Search for the cell housing the specified text and yield its (x, y) center coordinate. 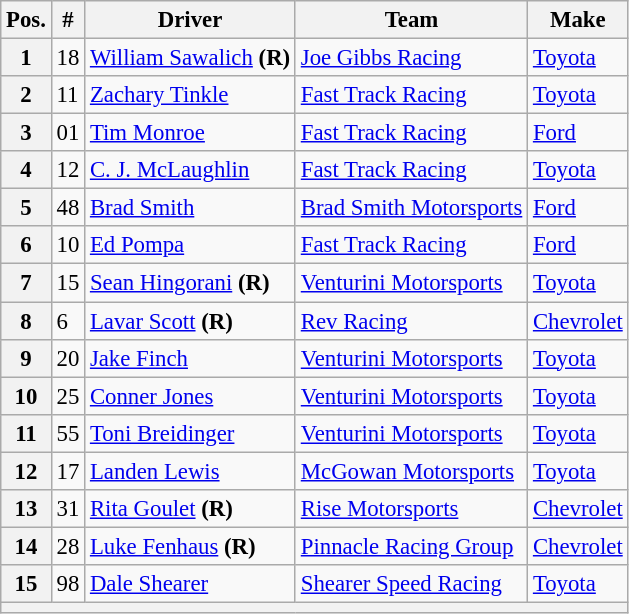
18 (68, 58)
Shearer Speed Racing (411, 584)
Ed Pompa (190, 245)
Make (578, 20)
48 (68, 208)
7 (26, 283)
14 (26, 546)
01 (68, 133)
Joe Gibbs Racing (411, 58)
2 (26, 95)
Landen Lewis (190, 471)
3 (26, 133)
28 (68, 546)
8 (26, 321)
5 (26, 208)
Conner Jones (190, 396)
Brad Smith (190, 208)
William Sawalich (R) (190, 58)
55 (68, 433)
Luke Fenhaus (R) (190, 546)
Pinnacle Racing Group (411, 546)
# (68, 20)
Sean Hingorani (R) (190, 283)
Driver (190, 20)
1 (26, 58)
Rita Goulet (R) (190, 509)
13 (26, 509)
Brad Smith Motorsports (411, 208)
Toni Breidinger (190, 433)
4 (26, 170)
C. J. McLaughlin (190, 170)
31 (68, 509)
Dale Shearer (190, 584)
25 (68, 396)
Zachary Tinkle (190, 95)
Pos. (26, 20)
20 (68, 358)
Rise Motorsports (411, 509)
17 (68, 471)
Lavar Scott (R) (190, 321)
9 (26, 358)
McGowan Motorsports (411, 471)
Jake Finch (190, 358)
Team (411, 20)
Tim Monroe (190, 133)
Rev Racing (411, 321)
98 (68, 584)
